Capture the cell that displays the provided text and extract its [X, Y] central coordinate. 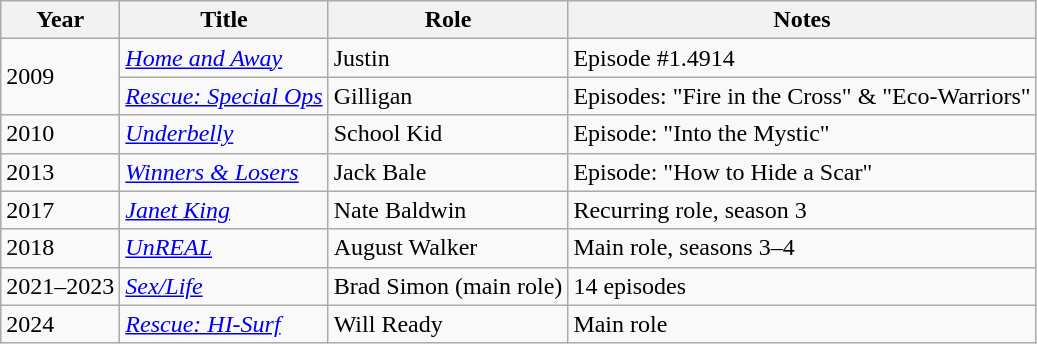
Recurring role, season 3 [802, 210]
Episode: "How to Hide a Scar" [802, 172]
UnREAL [224, 248]
2010 [60, 134]
Role [448, 20]
2013 [60, 172]
Title [224, 20]
Will Ready [448, 324]
Notes [802, 20]
Janet King [224, 210]
Sex/Life [224, 286]
2021–2023 [60, 286]
Home and Away [224, 58]
Gilligan [448, 96]
2009 [60, 77]
Episode: "Into the Mystic" [802, 134]
Justin [448, 58]
2017 [60, 210]
Winners & Losers [224, 172]
2024 [60, 324]
Nate Baldwin [448, 210]
Main role [802, 324]
Year [60, 20]
August Walker [448, 248]
Episode #1.4914 [802, 58]
Rescue: HI-Surf [224, 324]
Brad Simon (main role) [448, 286]
Jack Bale [448, 172]
14 episodes [802, 286]
School Kid [448, 134]
2018 [60, 248]
Underbelly [224, 134]
Rescue: Special Ops [224, 96]
Main role, seasons 3–4 [802, 248]
Episodes: "Fire in the Cross" & "Eco-Warriors" [802, 96]
